From the cell containing the given text, extract its center point as (X, Y) coordinate. 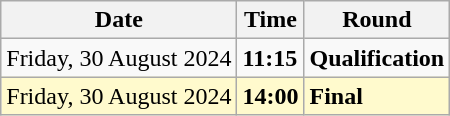
Final (377, 96)
Time (270, 20)
Round (377, 20)
14:00 (270, 96)
11:15 (270, 58)
Date (119, 20)
Qualification (377, 58)
